Provide the (x, y) coordinate of the cell's center where the given text is located.  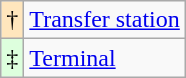
‡ (12, 58)
Transfer station (105, 20)
† (12, 20)
Terminal (105, 58)
